Determine the [X, Y] coordinate at the center of the cell enclosing the given text.  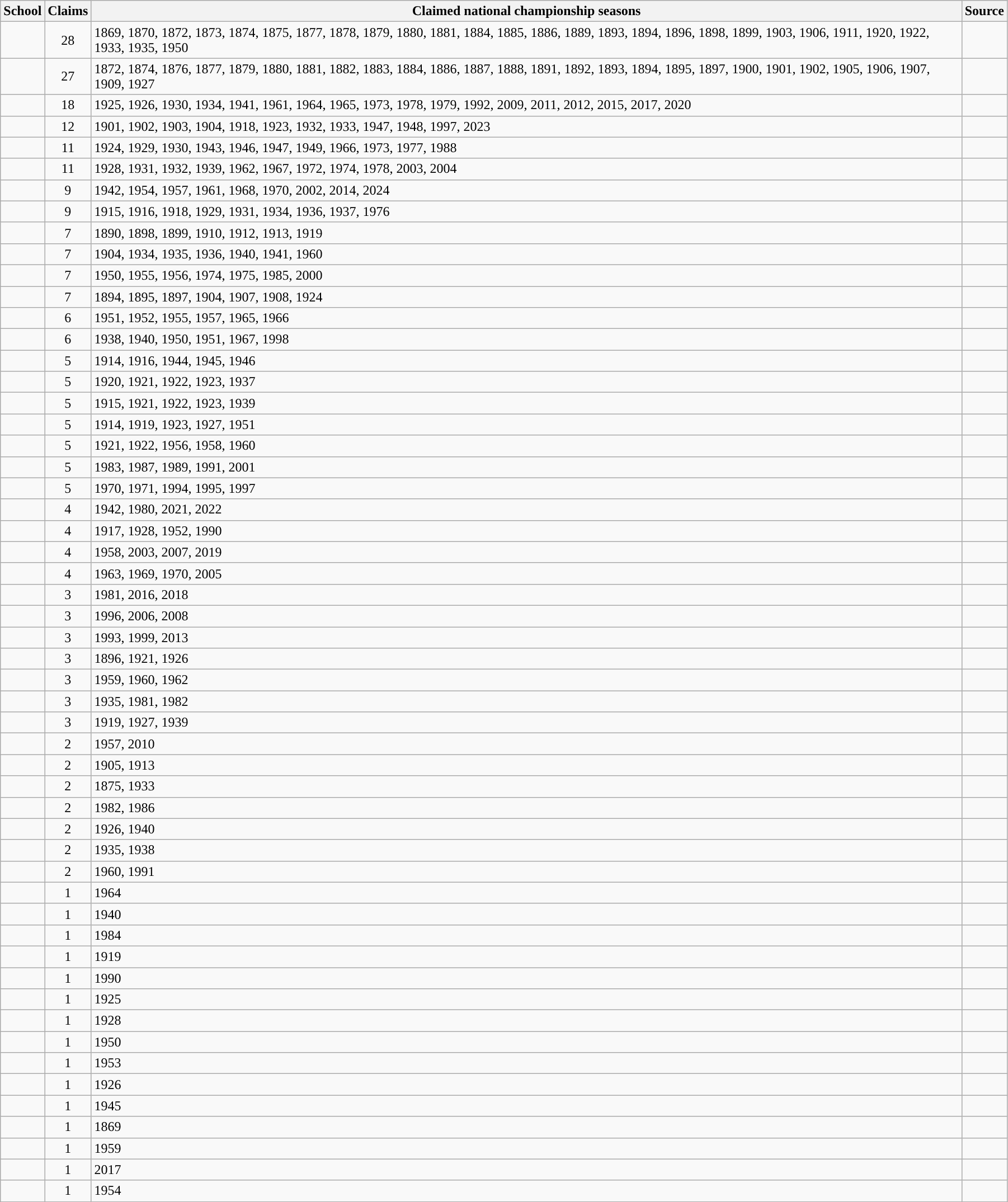
1950, 1955, 1956, 1974, 1975, 1985, 2000 [526, 275]
1926, 1940 [526, 829]
Source [985, 11]
27 [68, 76]
1915, 1921, 1922, 1923, 1939 [526, 403]
1993, 1999, 2013 [526, 637]
1896, 1921, 1926 [526, 659]
1935, 1981, 1982 [526, 701]
1919, 1927, 1939 [526, 723]
1904, 1934, 1935, 1936, 1940, 1941, 1960 [526, 254]
1917, 1928, 1952, 1990 [526, 531]
1905, 1913 [526, 765]
1958, 2003, 2007, 2019 [526, 552]
1928, 1931, 1932, 1939, 1962, 1967, 1972, 1974, 1978, 2003, 2004 [526, 169]
2017 [526, 1170]
1951, 1952, 1955, 1957, 1965, 1966 [526, 318]
18 [68, 105]
1940 [526, 914]
1890, 1898, 1899, 1910, 1912, 1913, 1919 [526, 233]
Claims [68, 11]
1938, 1940, 1950, 1951, 1967, 1998 [526, 340]
1982, 1986 [526, 808]
1960, 1991 [526, 871]
1894, 1895, 1897, 1904, 1907, 1908, 1924 [526, 297]
12 [68, 126]
1981, 2016, 2018 [526, 595]
1914, 1919, 1923, 1927, 1951 [526, 425]
1921, 1922, 1956, 1958, 1960 [526, 446]
1963, 1969, 1970, 2005 [526, 573]
1970, 1971, 1994, 1995, 1997 [526, 488]
1915, 1916, 1918, 1929, 1931, 1934, 1936, 1937, 1976 [526, 211]
1950 [526, 1042]
1869 [526, 1127]
1957, 2010 [526, 744]
1942, 1980, 2021, 2022 [526, 510]
1953 [526, 1063]
1983, 1987, 1989, 1991, 2001 [526, 467]
1926 [526, 1085]
1945 [526, 1106]
1984 [526, 935]
1964 [526, 893]
1942, 1954, 1957, 1961, 1968, 1970, 2002, 2014, 2024 [526, 190]
1928 [526, 1021]
1924, 1929, 1930, 1943, 1946, 1947, 1949, 1966, 1973, 1977, 1988 [526, 148]
1925, 1926, 1930, 1934, 1941, 1961, 1964, 1965, 1973, 1978, 1979, 1992, 2009, 2011, 2012, 2015, 2017, 2020 [526, 105]
1990 [526, 978]
1875, 1933 [526, 786]
1959 [526, 1148]
1919 [526, 956]
1959, 1960, 1962 [526, 680]
School [22, 11]
1914, 1916, 1944, 1945, 1946 [526, 361]
1920, 1921, 1922, 1923, 1937 [526, 382]
1954 [526, 1191]
1901, 1902, 1903, 1904, 1918, 1923, 1932, 1933, 1947, 1948, 1997, 2023 [526, 126]
1925 [526, 1000]
Claimed national championship seasons [526, 11]
28 [68, 40]
1996, 2006, 2008 [526, 616]
1935, 1938 [526, 850]
